Return the (x, y) coordinate for the center point of the cell that contains the specified text.  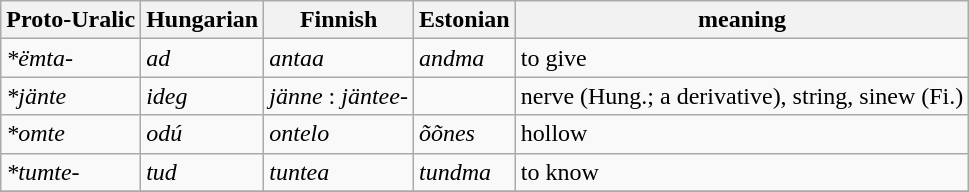
tud (202, 172)
ideg (202, 96)
meaning (742, 20)
hollow (742, 134)
ontelo (339, 134)
to know (742, 172)
tundma (464, 172)
ad (202, 58)
tuntea (339, 172)
*omte (71, 134)
*tumte- (71, 172)
nerve (Hung.; a derivative), string, sinew (Fi.) (742, 96)
*ëmta- (71, 58)
Proto-Uralic (71, 20)
to give (742, 58)
odú (202, 134)
*jänte (71, 96)
jänne : jäntee- (339, 96)
Finnish (339, 20)
andma (464, 58)
Estonian (464, 20)
Hungarian (202, 20)
õõnes (464, 134)
antaa (339, 58)
